Return the (x, y) coordinate for the center point of the cell that contains the specified text.  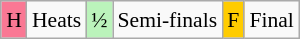
Semi-finals (167, 20)
½ (99, 20)
F (233, 20)
Heats (56, 20)
H (14, 20)
Final (272, 20)
